Capture the cell that displays the provided text and extract its [X, Y] central coordinate. 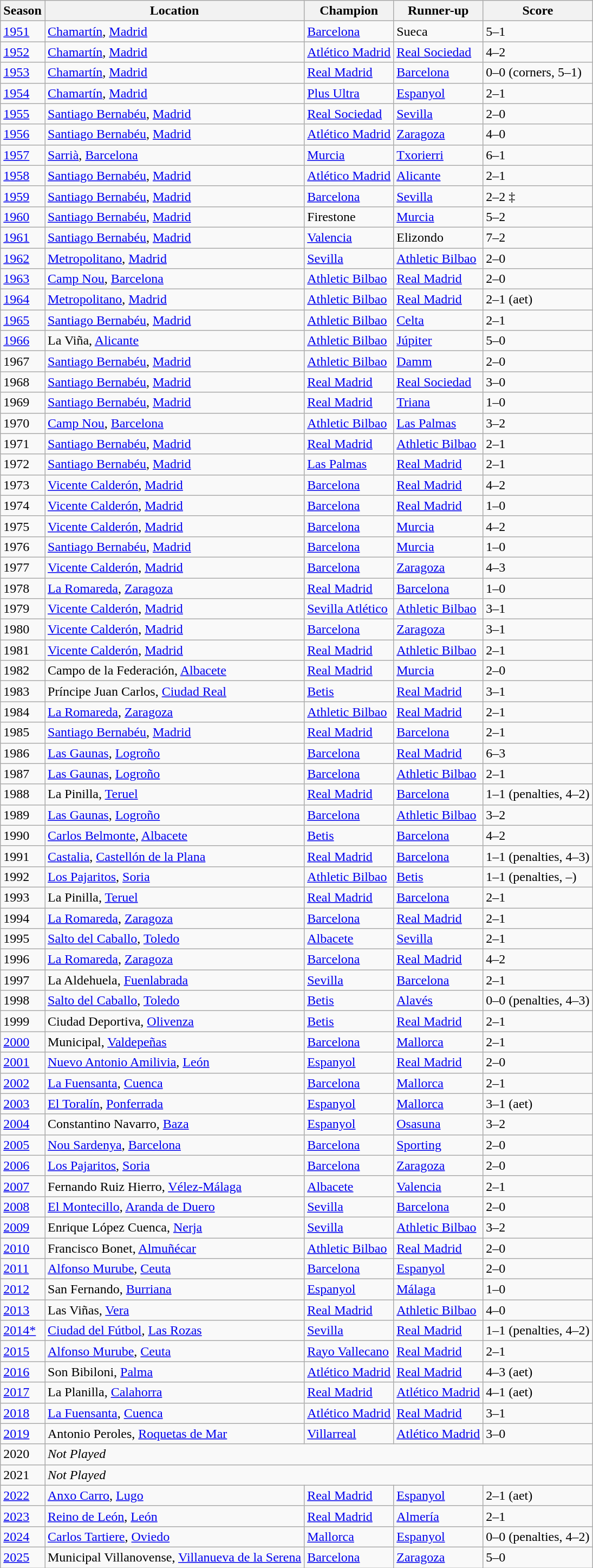
0–0 (penalties, 4–2) [538, 1537]
1972 [23, 464]
El Toralín, Ponferrada [174, 1104]
San Fernando, Burriana [174, 1290]
1974 [23, 506]
1964 [23, 300]
1971 [23, 444]
Municipal Villanovense, Villanueva de la Serena [174, 1557]
La Viña, Alicante [174, 341]
1987 [23, 774]
2018 [23, 1413]
1980 [23, 630]
7–2 [538, 237]
1–1 (penalties, –) [538, 877]
2023 [23, 1516]
El Montecillo, Aranda de Duero [174, 1207]
2011 [23, 1269]
Score [538, 11]
1969 [23, 403]
Alavés [439, 1001]
1991 [23, 856]
5–1 [538, 31]
1977 [23, 567]
Campo de la Federación, Albacete [174, 671]
Municipal, Valdepeñas [174, 1042]
Fernando Ruiz Hierro, Vélez-Málaga [174, 1186]
2007 [23, 1186]
1982 [23, 671]
Ciudad del Fútbol, Las Rozas [174, 1331]
Location [174, 11]
Celta [439, 320]
1960 [23, 217]
Nuevo Antonio Amilivia, León [174, 1062]
1976 [23, 547]
1994 [23, 918]
2020 [23, 1454]
Rayo Vallecano [349, 1351]
1966 [23, 341]
Carlos Tartiere, Oviedo [174, 1537]
1962 [23, 258]
2004 [23, 1124]
1992 [23, 877]
Firestone [349, 217]
Villarreal [349, 1434]
Antonio Peroles, Roquetas de Mar [174, 1434]
1967 [23, 361]
1–1 (penalties, 4–3) [538, 856]
1951 [23, 31]
2022 [23, 1495]
1983 [23, 691]
0–0 (penalties, 4–3) [538, 1001]
1986 [23, 753]
Almería [439, 1516]
Alicante [439, 176]
2017 [23, 1392]
Season [23, 11]
1975 [23, 526]
Damm [439, 361]
1965 [23, 320]
1957 [23, 155]
2003 [23, 1104]
Son Bibiloni, Palma [174, 1372]
2015 [23, 1351]
Constantino Navarro, Baza [174, 1124]
1958 [23, 176]
Las Viñas, Vera [174, 1310]
2024 [23, 1537]
1996 [23, 960]
Sarrià, Barcelona [174, 155]
1993 [23, 897]
1989 [23, 815]
1984 [23, 712]
Champion [349, 11]
2013 [23, 1310]
2–2 ‡ [538, 196]
1959 [23, 196]
2010 [23, 1248]
2016 [23, 1372]
1979 [23, 609]
2008 [23, 1207]
2019 [23, 1434]
Reino de León, León [174, 1516]
Anxo Carro, Lugo [174, 1495]
2002 [23, 1083]
1981 [23, 650]
1997 [23, 980]
Txorierri [439, 155]
Sevilla Atlético [349, 609]
2025 [23, 1557]
5–2 [538, 217]
Runner-up [439, 11]
2014* [23, 1331]
1953 [23, 73]
Príncipe Juan Carlos, Ciudad Real [174, 691]
1988 [23, 794]
2021 [23, 1475]
1999 [23, 1021]
1961 [23, 237]
2012 [23, 1290]
6–1 [538, 155]
Sueca [439, 31]
La Aldehuela, Fuenlabrada [174, 980]
Júpiter [439, 341]
1968 [23, 382]
1954 [23, 93]
2009 [23, 1227]
Francisco Bonet, Almuñécar [174, 1248]
1990 [23, 835]
1985 [23, 733]
Triana [439, 403]
Nou Sardenya, Barcelona [174, 1145]
1970 [23, 423]
Carlos Belmonte, Albacete [174, 835]
1978 [23, 588]
Osasuna [439, 1124]
2001 [23, 1062]
Enrique López Cuenca, Nerja [174, 1227]
1995 [23, 939]
0–0 (corners, 5–1) [538, 73]
La Planilla, Calahorra [174, 1392]
4–1 (aet) [538, 1392]
6–3 [538, 753]
3–1 (aet) [538, 1104]
1956 [23, 134]
1998 [23, 1001]
Castalia, Castellón de la Plana [174, 856]
2006 [23, 1165]
Ciudad Deportiva, Olivenza [174, 1021]
1963 [23, 279]
1952 [23, 52]
1955 [23, 114]
Málaga [439, 1290]
2000 [23, 1042]
4–3 [538, 567]
Plus Ultra [349, 93]
4–3 (aet) [538, 1372]
2005 [23, 1145]
Sporting [439, 1145]
Elizondo [439, 237]
1973 [23, 485]
